Detect which cell encompasses the target text, then output its (x, y) center coordinate. 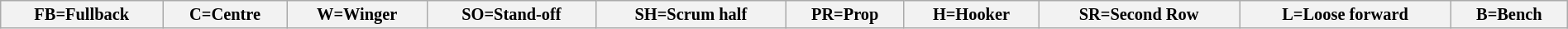
SH=Scrum half (691, 14)
L=Loose forward (1346, 14)
FB=Fullback (82, 14)
H=Hooker (971, 14)
W=Winger (357, 14)
SR=Second Row (1140, 14)
C=Centre (225, 14)
B=Bench (1508, 14)
SO=Stand-off (511, 14)
PR=Prop (845, 14)
